Search for the cell housing the specified text and yield its (X, Y) center coordinate. 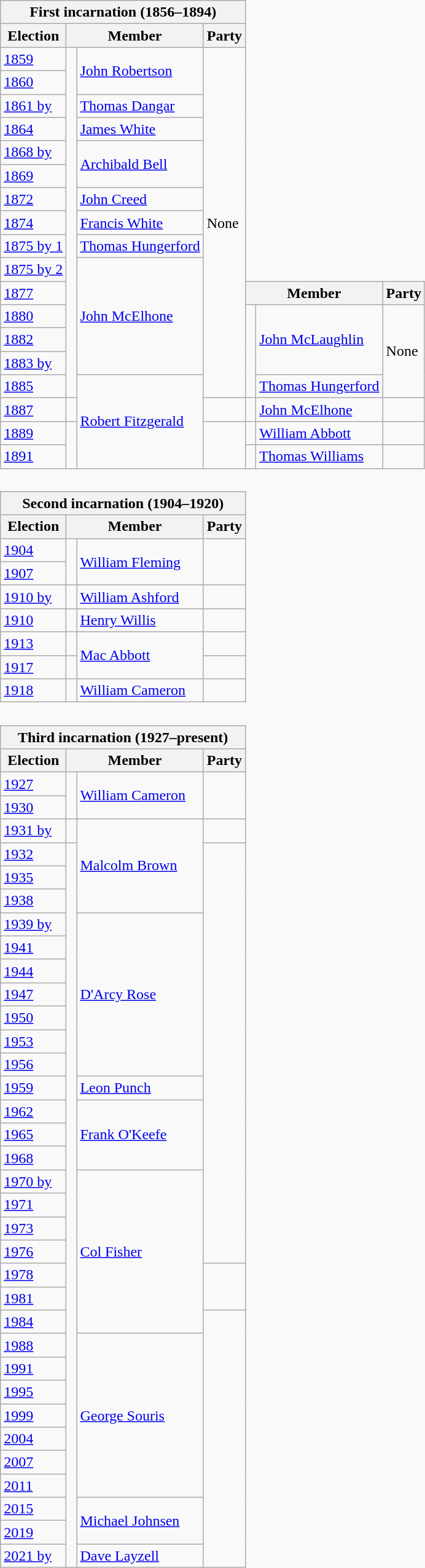
1959 (33, 1088)
1887 (33, 410)
1907 (33, 573)
1935 (33, 877)
1889 (33, 433)
1860 (33, 82)
1917 (33, 667)
George Souris (140, 1415)
Frank O'Keefe (140, 1135)
1970 by (33, 1182)
1991 (33, 1368)
1869 (33, 176)
1962 (33, 1111)
1950 (33, 1017)
1883 by (33, 363)
John Robertson (140, 71)
1861 by (33, 106)
2015 (33, 1509)
William Fleming (140, 562)
1880 (33, 316)
Robert Fitzgerald (140, 421)
1932 (33, 854)
1875 by 2 (33, 269)
1875 by 1 (33, 246)
1988 (33, 1345)
Third incarnation (1927–present) (123, 737)
D'Arcy Rose (140, 994)
1927 (33, 784)
1918 (33, 691)
1868 by (33, 152)
1944 (33, 971)
Archibald Bell (140, 164)
Francis White (140, 222)
1965 (33, 1135)
1976 (33, 1252)
William Abbott (319, 433)
1859 (33, 59)
1947 (33, 994)
John Creed (140, 199)
2007 (33, 1462)
1953 (33, 1041)
1956 (33, 1065)
1874 (33, 222)
Thomas Williams (319, 457)
1910 by (33, 597)
1882 (33, 340)
1913 (33, 643)
2004 (33, 1439)
1973 (33, 1228)
1885 (33, 386)
First incarnation (1856–1894) (123, 12)
1999 (33, 1415)
1995 (33, 1392)
1984 (33, 1322)
1910 (33, 620)
1938 (33, 901)
1971 (33, 1205)
1931 by (33, 831)
Henry Willis (140, 620)
Mac Abbott (140, 655)
Michael Johnsen (140, 1521)
James White (140, 129)
1872 (33, 199)
1981 (33, 1298)
1904 (33, 550)
1864 (33, 129)
2019 (33, 1532)
William Ashford (140, 597)
1877 (33, 293)
1968 (33, 1158)
2021 by (33, 1556)
Malcolm Brown (140, 866)
1941 (33, 947)
Dave Layzell (140, 1556)
1939 by (33, 924)
1930 (33, 807)
Col Fisher (140, 1252)
Thomas Dangar (140, 106)
Second incarnation (1904–1920) (123, 503)
John McLaughlin (319, 340)
2011 (33, 1486)
1978 (33, 1275)
Leon Punch (140, 1088)
1891 (33, 457)
